Capture the cell that displays the provided text and extract its (x, y) central coordinate. 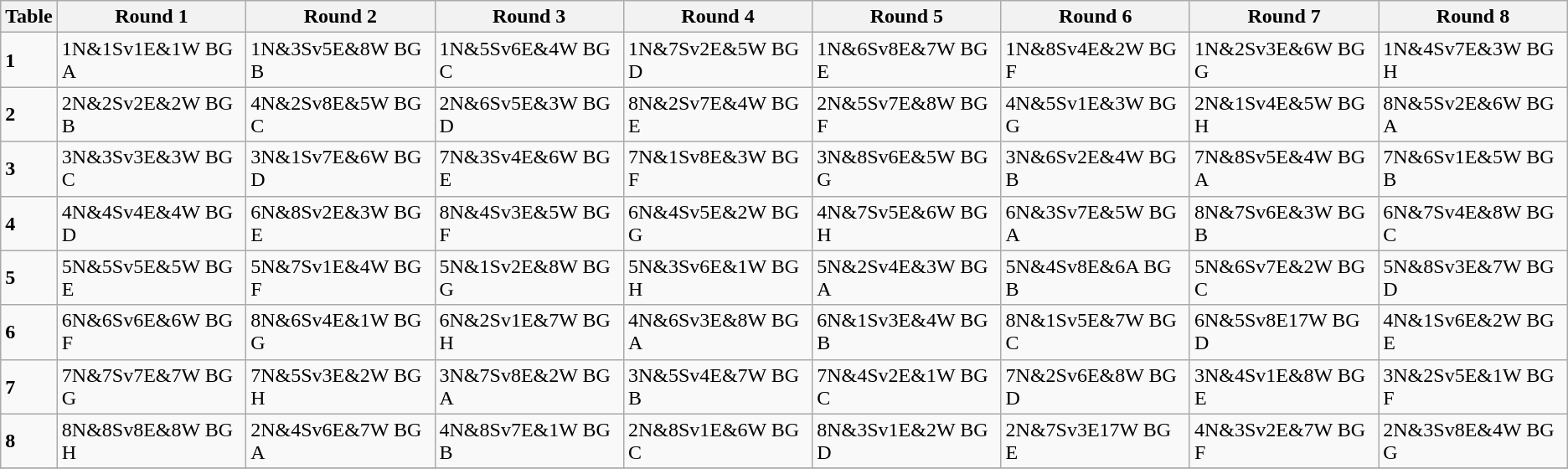
Round 2 (340, 17)
3N&2Sv5E&1W BG F (1473, 387)
3N&6Sv2E&4W BG B (1096, 169)
8N&3Sv1E&2W BG D (906, 441)
5N&8Sv3E&7W BG D (1473, 278)
4N&3Sv2E&7W BG F (1283, 441)
5N&1Sv2E&8W BG G (529, 278)
Round 7 (1283, 17)
Round 6 (1096, 17)
Round 3 (529, 17)
1N&5Sv6E&4W BG C (529, 60)
2N&2Sv2E&2W BG B (151, 114)
3N&4Sv1E&8W BG E (1283, 387)
3 (29, 169)
1 (29, 60)
7N&2Sv6E&8W BG D (1096, 387)
5N&3Sv6E&1W BG H (717, 278)
1N&2Sv3E&6W BG G (1283, 60)
6N&7Sv4E&8W BG C (1473, 223)
Round 5 (906, 17)
7N&3Sv4E&6W BG E (529, 169)
7N&1Sv8E&3W BG F (717, 169)
7N&4Sv2E&1W BG C (906, 387)
6N&2Sv1E&7W BG H (529, 332)
5N&5Sv5E&5W BG E (151, 278)
2N&3Sv8E&4W BG G (1473, 441)
3N&7Sv8E&2W BG A (529, 387)
Round 4 (717, 17)
6N&6Sv6E&6W BG F (151, 332)
4N&8Sv7E&1W BG B (529, 441)
4N&5Sv1E&3W BG G (1096, 114)
6 (29, 332)
3N&8Sv6E&5W BG G (906, 169)
6N&5Sv8E17W BG D (1283, 332)
8 (29, 441)
3N&5Sv4E&7W BG B (717, 387)
1N&3Sv5E&8W BG B (340, 60)
8N&5Sv2E&6W BG A (1473, 114)
6N&1Sv3E&4W BG B (906, 332)
7N&5Sv3E&2W BG H (340, 387)
5N&2Sv4E&3W BG A (906, 278)
7N&8Sv5E&4W BG A (1283, 169)
1N&6Sv8E&7W BG E (906, 60)
4N&6Sv3E&8W BG A (717, 332)
2 (29, 114)
2N&7Sv3E17W BG E (1096, 441)
4 (29, 223)
3N&1Sv7E&6W BG D (340, 169)
1N&7Sv2E&5W BG D (717, 60)
2N&4Sv6E&7W BG A (340, 441)
6N&4Sv5E&2W BG G (717, 223)
Round 8 (1473, 17)
1N&1Sv1E&1W BG A (151, 60)
4N&2Sv8E&5W BG C (340, 114)
8N&1Sv5E&7W BG C (1096, 332)
8N&7Sv6E&3W BG B (1283, 223)
5 (29, 278)
1N&4Sv7E&3W BG H (1473, 60)
8N&6Sv4E&1W BG G (340, 332)
5N&4Sv8E&6A BG B (1096, 278)
2N&6Sv5E&3W BG D (529, 114)
6N&8Sv2E&3W BG E (340, 223)
7N&7Sv7E&7W BG G (151, 387)
Round 1 (151, 17)
8N&2Sv7E&4W BG E (717, 114)
4N&4Sv4E&4W BG D (151, 223)
Table (29, 17)
2N&8Sv1E&6W BG C (717, 441)
5N&7Sv1E&4W BG F (340, 278)
7N&6Sv1E&5W BG B (1473, 169)
1N&8Sv4E&2W BG F (1096, 60)
6N&3Sv7E&5W BG A (1096, 223)
2N&1Sv4E&5W BG H (1283, 114)
8N&4Sv3E&5W BG F (529, 223)
5N&6Sv7E&2W BG C (1283, 278)
7 (29, 387)
2N&5Sv7E&8W BG F (906, 114)
8N&8Sv8E&8W BG H (151, 441)
4N&1Sv6E&2W BG E (1473, 332)
3N&3Sv3E&3W BG C (151, 169)
4N&7Sv5E&6W BG H (906, 223)
